Output the [x, y] coordinate of the center of the cell containing the given text.  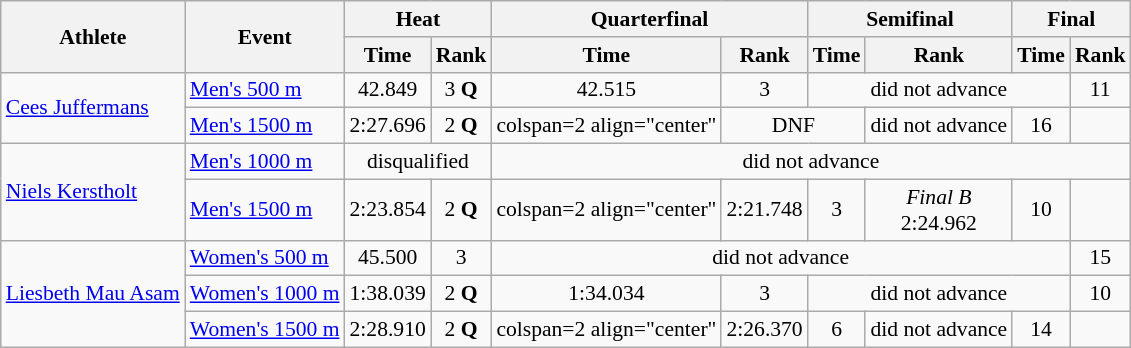
Women's 1000 m [265, 294]
Semifinal [910, 19]
Liesbeth Mau Asam [93, 294]
Cees Juffermans [93, 108]
2:23.854 [388, 210]
2:26.370 [764, 330]
Heat [418, 19]
16 [1041, 126]
3 Q [462, 90]
Women's 500 m [265, 258]
Niels Kerstholt [93, 192]
1:34.034 [606, 294]
2:21.748 [764, 210]
Final B 2:24.962 [938, 210]
disqualified [418, 162]
1:38.039 [388, 294]
42.849 [388, 90]
6 [837, 330]
Event [265, 36]
11 [1100, 90]
Men's 500 m [265, 90]
2:27.696 [388, 126]
45.500 [388, 258]
Final [1071, 19]
2:28.910 [388, 330]
14 [1041, 330]
Athlete [93, 36]
15 [1100, 258]
Women's 1500 m [265, 330]
Men's 1000 m [265, 162]
42.515 [606, 90]
Quarterfinal [649, 19]
DNF [793, 126]
